From the cell containing the given text, extract its center point as (x, y) coordinate. 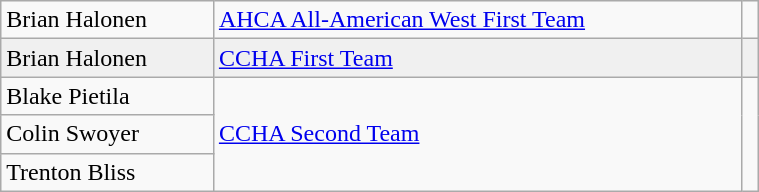
CCHA First Team (478, 58)
Colin Swoyer (108, 134)
AHCA All-American West First Team (478, 20)
Trenton Bliss (108, 172)
Blake Pietila (108, 96)
CCHA Second Team (478, 134)
